Return the [X, Y] coordinate for the center point of the cell that contains the specified text.  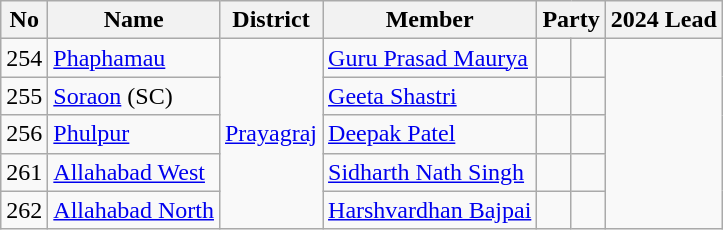
Name [134, 20]
Member [430, 20]
255 [24, 96]
Deepak Patel [430, 134]
Guru Prasad Maurya [430, 58]
No [24, 20]
262 [24, 210]
256 [24, 134]
Allahabad West [134, 172]
Sidharth Nath Singh [430, 172]
Geeta Shastri [430, 96]
Harshvardhan Bajpai [430, 210]
District [270, 20]
Phaphamau [134, 58]
Phulpur [134, 134]
Soraon (SC) [134, 96]
2024 Lead [664, 20]
Prayagraj [270, 134]
261 [24, 172]
Party [571, 20]
Allahabad North [134, 210]
254 [24, 58]
